Output the [x, y] coordinate of the center of the cell containing the given text.  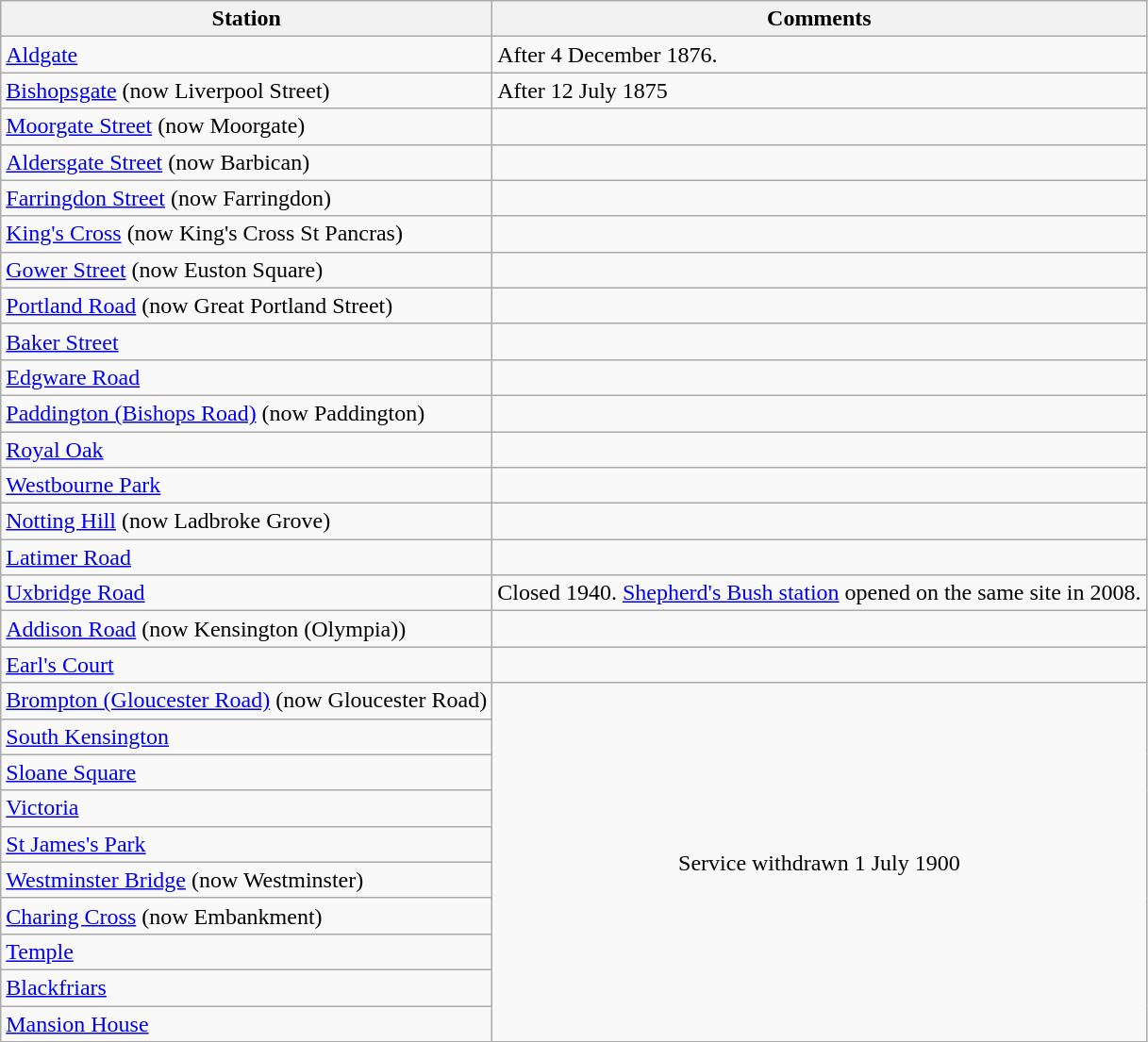
Station [247, 19]
Uxbridge Road [247, 593]
Service withdrawn 1 July 1900 [819, 862]
Portland Road (now Great Portland Street) [247, 306]
Sloane Square [247, 772]
Farringdon Street (now Farringdon) [247, 198]
Mansion House [247, 1023]
Royal Oak [247, 450]
Temple [247, 951]
Charing Cross (now Embankment) [247, 916]
Westminster Bridge (now Westminster) [247, 880]
After 4 December 1876. [819, 55]
Baker Street [247, 341]
Brompton (Gloucester Road) (now Gloucester Road) [247, 701]
Comments [819, 19]
South Kensington [247, 736]
Aldersgate Street (now Barbican) [247, 162]
Earl's Court [247, 665]
Blackfriars [247, 987]
Westbourne Park [247, 486]
Closed 1940. Shepherd's Bush station opened on the same site in 2008. [819, 593]
Edgware Road [247, 377]
After 12 July 1875 [819, 91]
Latimer Road [247, 557]
Gower Street (now Euston Square) [247, 270]
Aldgate [247, 55]
Moorgate Street (now Moorgate) [247, 126]
Paddington (Bishops Road) (now Paddington) [247, 413]
Addison Road (now Kensington (Olympia)) [247, 629]
Victoria [247, 808]
Bishopsgate (now Liverpool Street) [247, 91]
Notting Hill (now Ladbroke Grove) [247, 521]
St James's Park [247, 844]
King's Cross (now King's Cross St Pancras) [247, 234]
